Scan for the cell matching the given text and deliver its [X, Y] coordinate at center. 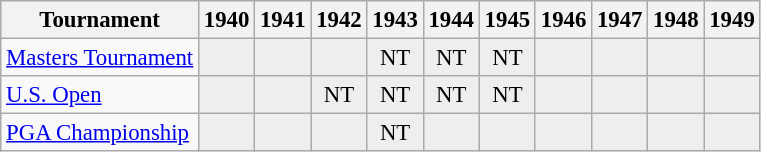
PGA Championship [100, 133]
1942 [339, 20]
1945 [507, 20]
1943 [395, 20]
Masters Tournament [100, 58]
1941 [283, 20]
U.S. Open [100, 95]
1948 [676, 20]
Tournament [100, 20]
1949 [732, 20]
1947 [620, 20]
1946 [563, 20]
1940 [227, 20]
1944 [451, 20]
